Locate the cell with the specified text and output its (x, y) center coordinate. 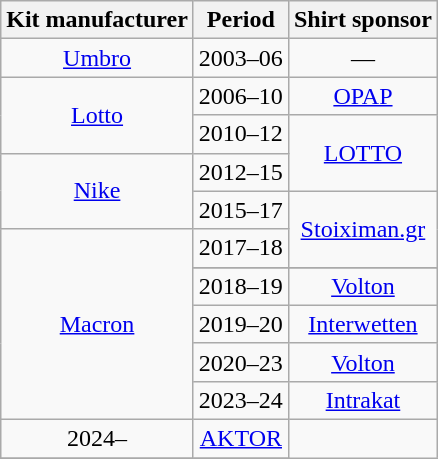
Macron (98, 324)
ΑKTOR (240, 438)
— (362, 58)
OPAP (362, 96)
Intrakat (362, 400)
2006–10 (240, 96)
Shirt sponsor (362, 20)
2019–20 (240, 324)
Nike (98, 191)
Stoiximan.gr (362, 229)
2010–12 (240, 134)
Interwetten (362, 324)
2024– (98, 438)
Umbro (98, 58)
2023–24 (240, 400)
2015–17 (240, 210)
Lotto (98, 115)
Period (240, 20)
2003–06 (240, 58)
2020–23 (240, 362)
Kit manufacturer (98, 20)
2018–19 (240, 286)
2012–15 (240, 172)
LOTTO (362, 153)
2017–18 (240, 248)
